Capture the cell that displays the provided text and extract its [x, y] central coordinate. 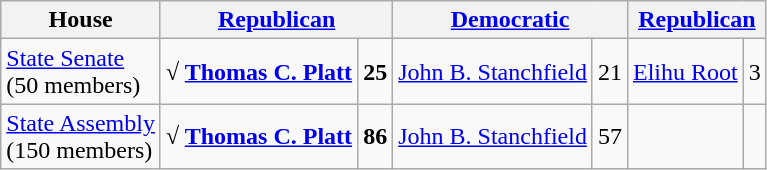
86 [376, 136]
25 [376, 72]
Elihu Root [685, 72]
21 [610, 72]
State Senate (50 members) [81, 72]
57 [610, 136]
Democratic [510, 20]
House [81, 20]
State Assembly (150 members) [81, 136]
3 [754, 72]
